From the cell containing the given text, extract its center point as (X, Y) coordinate. 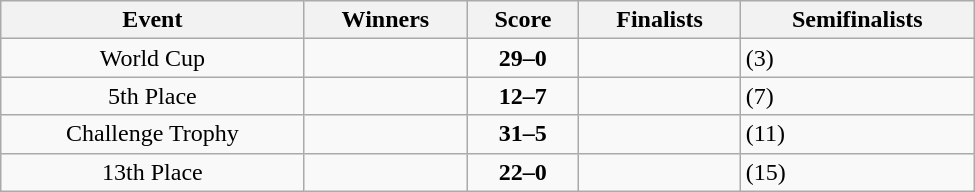
29–0 (523, 58)
(11) (857, 134)
5th Place (152, 96)
Score (523, 20)
Finalists (660, 20)
(15) (857, 172)
Semifinalists (857, 20)
Winners (386, 20)
(3) (857, 58)
31–5 (523, 134)
12–7 (523, 96)
World Cup (152, 58)
Event (152, 20)
22–0 (523, 172)
Challenge Trophy (152, 134)
(7) (857, 96)
13th Place (152, 172)
